Return (X, Y) of the center of cell containing provided text 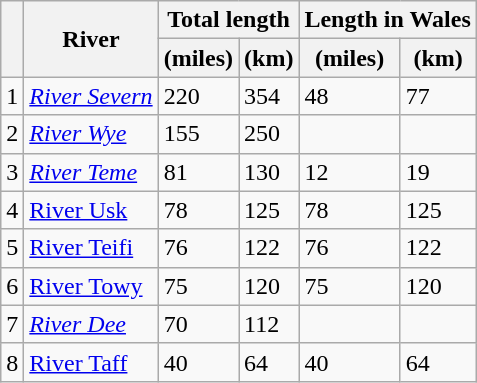
19 (438, 172)
112 (269, 324)
Length in Wales (388, 20)
River Wye (91, 134)
3 (12, 172)
River Severn (91, 96)
70 (198, 324)
1 (12, 96)
River Towy (91, 286)
7 (12, 324)
12 (350, 172)
River Teme (91, 172)
River Dee (91, 324)
220 (198, 96)
River Teifi (91, 248)
River (91, 39)
77 (438, 96)
River Usk (91, 210)
6 (12, 286)
48 (350, 96)
Total length (228, 20)
250 (269, 134)
81 (198, 172)
155 (198, 134)
4 (12, 210)
130 (269, 172)
354 (269, 96)
8 (12, 362)
River Taff (91, 362)
2 (12, 134)
5 (12, 248)
